Provide the [x, y] coordinate of the cell's center where the given text is located.  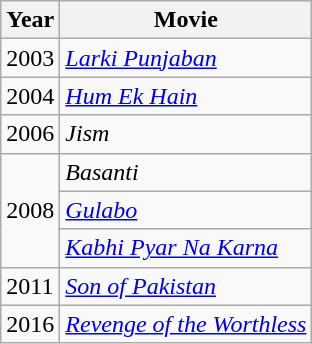
Kabhi Pyar Na Karna [186, 248]
2016 [30, 324]
2011 [30, 286]
Basanti [186, 172]
2006 [30, 134]
Movie [186, 20]
Son of Pakistan [186, 286]
Hum Ek Hain [186, 96]
Year [30, 20]
2008 [30, 210]
Jism [186, 134]
2003 [30, 58]
Gulabo [186, 210]
2004 [30, 96]
Larki Punjaban [186, 58]
Revenge of the Worthless [186, 324]
